Scan for the cell matching the given text and deliver its [x, y] coordinate at center. 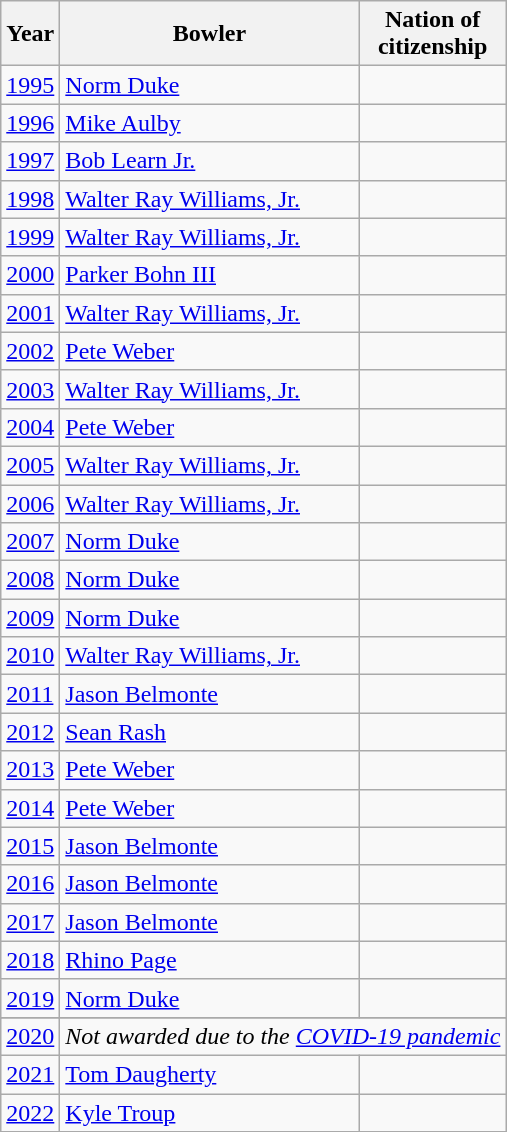
Not awarded due to the COVID-19 pandemic [283, 1036]
2004 [30, 427]
Nation ofcitizenship [432, 34]
2017 [30, 922]
2010 [30, 656]
2015 [30, 846]
2016 [30, 884]
2008 [30, 580]
2014 [30, 808]
2011 [30, 694]
Bowler [210, 34]
Parker Bohn III [210, 275]
Kyle Troup [210, 1113]
2022 [30, 1113]
2021 [30, 1074]
2006 [30, 503]
2000 [30, 275]
2003 [30, 389]
Tom Daugherty [210, 1074]
Mike Aulby [210, 123]
1996 [30, 123]
Sean Rash [210, 732]
2019 [30, 998]
2012 [30, 732]
2005 [30, 465]
1995 [30, 85]
1999 [30, 237]
2018 [30, 960]
2009 [30, 618]
2007 [30, 542]
1998 [30, 199]
2001 [30, 313]
2020 [30, 1036]
1997 [30, 161]
2013 [30, 770]
Year [30, 34]
2002 [30, 351]
Rhino Page [210, 960]
Bob Learn Jr. [210, 161]
